From the cell containing the given text, extract its center point as (x, y) coordinate. 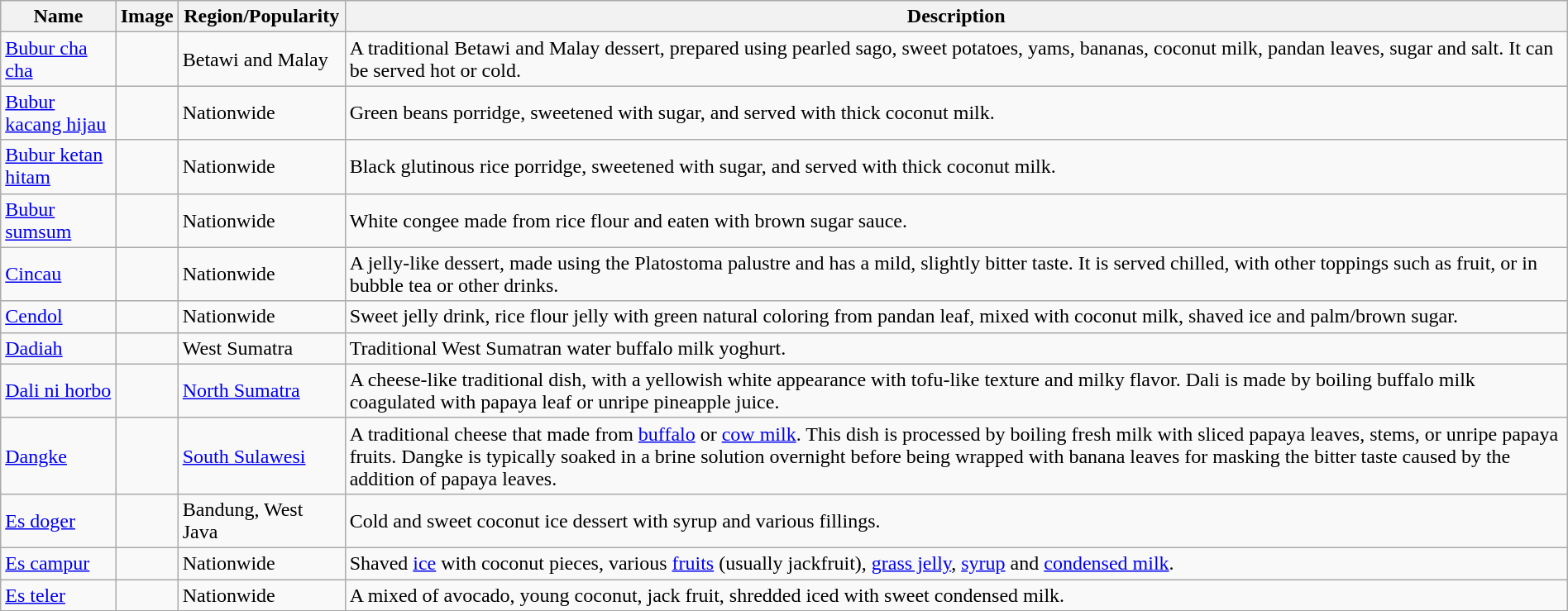
Bubur cha cha (58, 60)
Es teler (58, 594)
Betawi and Malay (261, 60)
Image (147, 17)
Cendol (58, 317)
Green beans porridge, sweetened with sugar, and served with thick coconut milk. (956, 112)
North Sumatra (261, 390)
Shaved ice with coconut pieces, various fruits (usually jackfruit), grass jelly, syrup and condensed milk. (956, 563)
Region/Popularity (261, 17)
Dangke (58, 456)
A mixed of avocado, young coconut, jack fruit, shredded iced with sweet condensed milk. (956, 594)
Bubur ketan hitam (58, 167)
Bandung, West Java (261, 521)
Cincau (58, 274)
White congee made from rice flour and eaten with brown sugar sauce. (956, 220)
Cold and sweet coconut ice dessert with syrup and various fillings. (956, 521)
West Sumatra (261, 348)
Name (58, 17)
Dadiah (58, 348)
Bubur kacang hijau (58, 112)
Description (956, 17)
South Sulawesi (261, 456)
Sweet jelly drink, rice flour jelly with green natural coloring from pandan leaf, mixed with coconut milk, shaved ice and palm/brown sugar. (956, 317)
Bubur sumsum (58, 220)
Black glutinous rice porridge, sweetened with sugar, and served with thick coconut milk. (956, 167)
Traditional West Sumatran water buffalo milk yoghurt. (956, 348)
Es campur (58, 563)
Es doger (58, 521)
Dali ni horbo (58, 390)
